Extract the (X, Y) coordinate from the center of the cell holding the provided text.  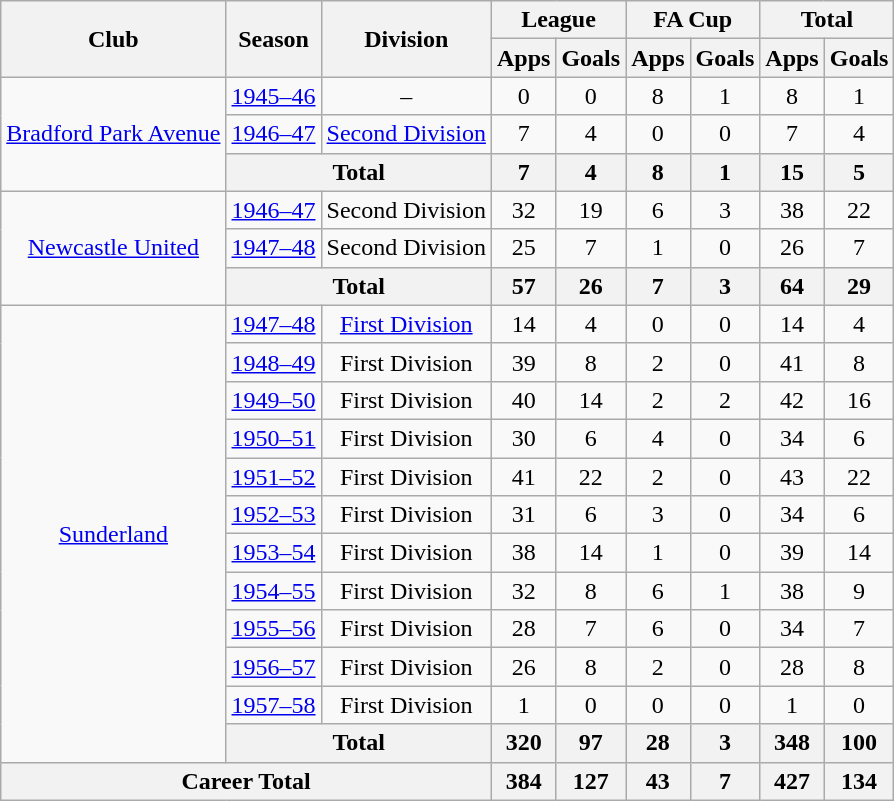
348 (792, 743)
30 (523, 438)
1949–50 (274, 400)
31 (523, 515)
40 (523, 400)
1950–51 (274, 438)
1952–53 (274, 515)
427 (792, 781)
League (558, 20)
384 (523, 781)
9 (859, 591)
5 (859, 172)
1954–55 (274, 591)
57 (523, 286)
Newcastle United (114, 248)
1945–46 (274, 96)
64 (792, 286)
Sunderland (114, 534)
1955–56 (274, 629)
– (406, 96)
134 (859, 781)
1951–52 (274, 477)
15 (792, 172)
100 (859, 743)
Division (406, 39)
1953–54 (274, 553)
1957–58 (274, 705)
16 (859, 400)
97 (591, 743)
320 (523, 743)
25 (523, 248)
42 (792, 400)
127 (591, 781)
1948–49 (274, 362)
19 (591, 210)
Career Total (246, 781)
FA Cup (693, 20)
Season (274, 39)
Club (114, 39)
1956–57 (274, 667)
29 (859, 286)
Bradford Park Avenue (114, 134)
